Return the [X, Y] coordinate for the center point of the cell that contains the specified text.  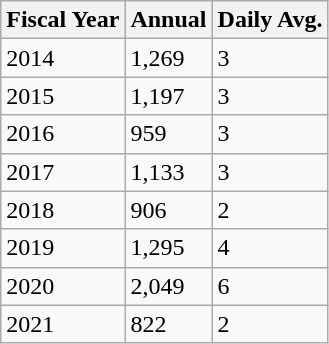
Annual [168, 20]
Daily Avg. [270, 20]
2016 [63, 134]
2021 [63, 324]
959 [168, 134]
2018 [63, 210]
2017 [63, 172]
2,049 [168, 286]
6 [270, 286]
1,295 [168, 248]
1,197 [168, 96]
822 [168, 324]
2014 [63, 58]
906 [168, 210]
2015 [63, 96]
4 [270, 248]
2020 [63, 286]
1,269 [168, 58]
2019 [63, 248]
1,133 [168, 172]
Fiscal Year [63, 20]
